Scan for the cell matching the given text and deliver its (X, Y) coordinate at center. 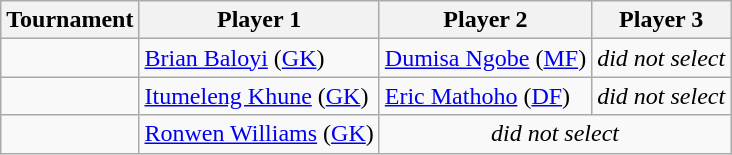
Brian Baloyi (GK) (259, 58)
Player 3 (662, 20)
Player 2 (485, 20)
Tournament (70, 20)
Itumeleng Khune (GK) (259, 96)
Player 1 (259, 20)
Ronwen Williams (GK) (259, 134)
Eric Mathoho (DF) (485, 96)
Dumisa Ngobe (MF) (485, 58)
